Locate the cell with the specified text and output its (X, Y) center coordinate. 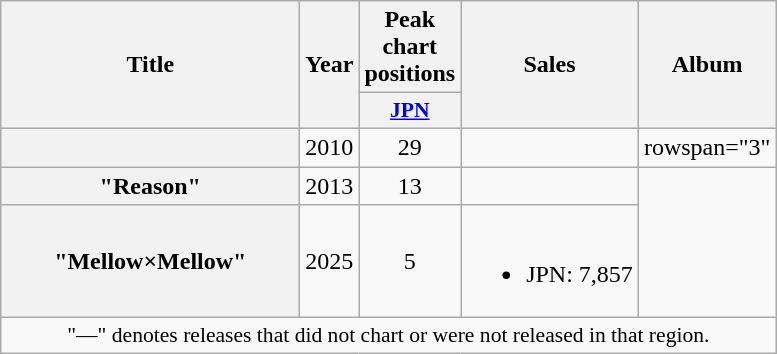
Peak chart positions (410, 47)
"Mellow×Mellow" (150, 262)
JPN (410, 111)
Album (707, 65)
"Reason" (150, 185)
2010 (330, 147)
2025 (330, 262)
JPN: 7,857 (550, 262)
2013 (330, 185)
rowspan="3" (707, 147)
Title (150, 65)
Year (330, 65)
13 (410, 185)
Sales (550, 65)
"—" denotes releases that did not chart or were not released in that region. (388, 336)
29 (410, 147)
5 (410, 262)
